Provide the (X, Y) coordinate of the cell's center where the given text is located.  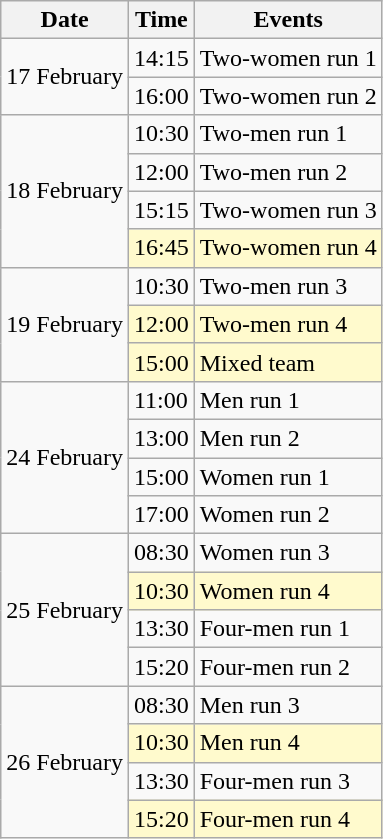
24 February (65, 457)
Date (65, 20)
18 February (65, 191)
Men run 1 (288, 400)
15:15 (161, 210)
16:00 (161, 96)
Women run 4 (288, 591)
Two-men run 3 (288, 286)
Two-women run 1 (288, 58)
Two-men run 4 (288, 324)
Time (161, 20)
Women run 2 (288, 515)
Two-women run 4 (288, 248)
13:00 (161, 438)
Two-men run 2 (288, 172)
16:45 (161, 248)
Women run 1 (288, 477)
19 February (65, 324)
11:00 (161, 400)
Men run 3 (288, 705)
14:15 (161, 58)
25 February (65, 610)
Men run 4 (288, 743)
Women run 3 (288, 553)
Two-women run 3 (288, 210)
Two-women run 2 (288, 96)
Two-men run 1 (288, 134)
Events (288, 20)
Men run 2 (288, 438)
Four-men run 4 (288, 819)
Mixed team (288, 362)
26 February (65, 762)
17:00 (161, 515)
17 February (65, 77)
Four-men run 1 (288, 629)
Four-men run 2 (288, 667)
Four-men run 3 (288, 781)
